Output the [X, Y] coordinate of the center of the cell containing the given text.  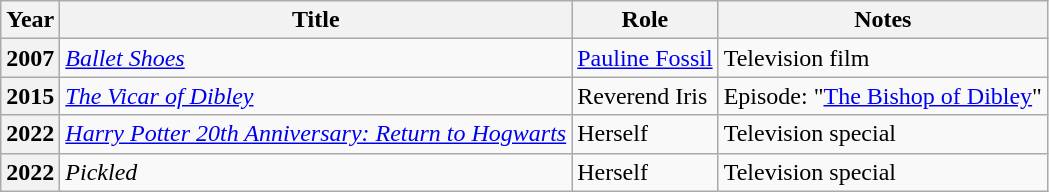
2007 [30, 58]
Reverend Iris [645, 96]
Year [30, 20]
Television film [882, 58]
Pauline Fossil [645, 58]
Notes [882, 20]
Harry Potter 20th Anniversary: Return to Hogwarts [316, 134]
Title [316, 20]
Pickled [316, 172]
2015 [30, 96]
Ballet Shoes [316, 58]
Role [645, 20]
The Vicar of Dibley [316, 96]
Episode: "The Bishop of Dibley" [882, 96]
